Capture the cell that displays the provided text and extract its [x, y] central coordinate. 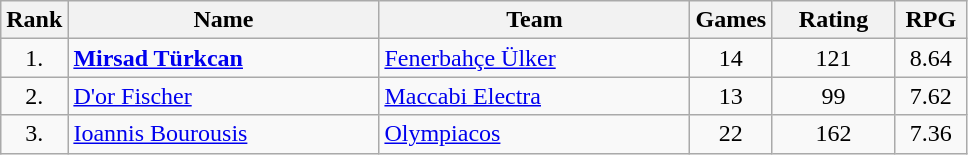
Name [224, 20]
Maccabi Electra [534, 96]
3. [34, 134]
22 [731, 134]
Mirsad Türkcan [224, 58]
1. [34, 58]
8.64 [930, 58]
162 [834, 134]
7.36 [930, 134]
Rating [834, 20]
Olympiacos [534, 134]
Ioannis Bourousis [224, 134]
Fenerbahçe Ülker [534, 58]
14 [731, 58]
D'or Fischer [224, 96]
RPG [930, 20]
Team [534, 20]
Games [731, 20]
2. [34, 96]
Rank [34, 20]
121 [834, 58]
7.62 [930, 96]
99 [834, 96]
13 [731, 96]
